Return the [x, y] coordinate for the center point of the cell that contains the specified text.  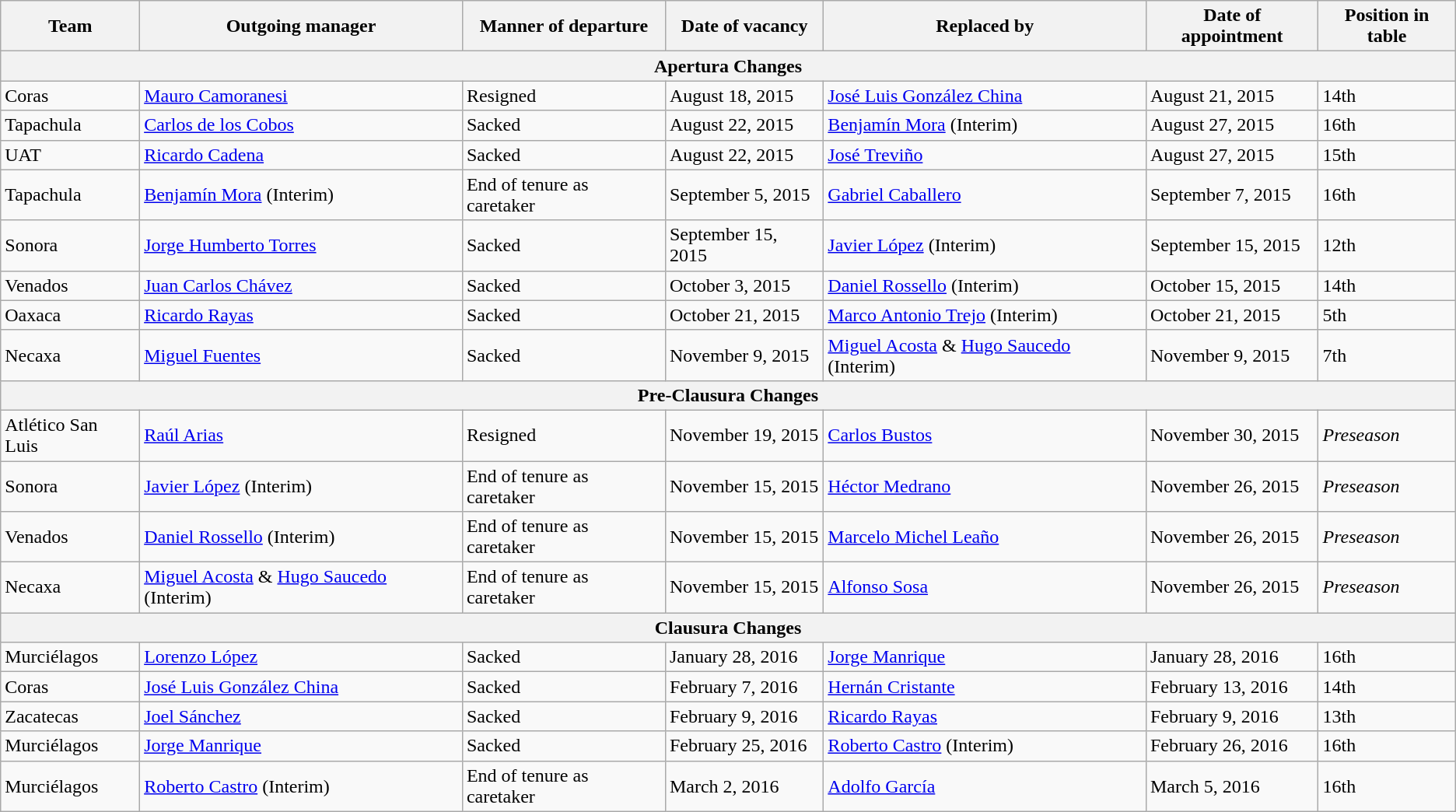
Lorenzo López [302, 657]
Alfonso Sosa [985, 588]
Date of vacancy [744, 26]
Date of appointment [1232, 26]
November 19, 2015 [744, 436]
October 3, 2015 [744, 285]
Miguel Fuentes [302, 355]
Juan Carlos Chávez [302, 285]
August 18, 2015 [744, 96]
Raúl Arias [302, 436]
February 26, 2016 [1232, 746]
September 7, 2015 [1232, 194]
Mauro Camoranesi [302, 96]
Apertura Changes [728, 66]
Manner of departure [563, 26]
Outgoing manager [302, 26]
Pre-Clausura Changes [728, 395]
February 13, 2016 [1232, 687]
Marcelo Michel Leaño [985, 537]
Adolfo García [985, 786]
5th [1387, 315]
José Treviño [985, 155]
15th [1387, 155]
12th [1387, 246]
February 7, 2016 [744, 687]
13th [1387, 716]
Replaced by [985, 26]
7th [1387, 355]
Atlético San Luis [70, 436]
Carlos de los Cobos [302, 125]
March 2, 2016 [744, 786]
Position in table [1387, 26]
September 5, 2015 [744, 194]
Team [70, 26]
Gabriel Caballero [985, 194]
Carlos Bustos [985, 436]
March 5, 2016 [1232, 786]
Héctor Medrano [985, 485]
Zacatecas [70, 716]
October 15, 2015 [1232, 285]
November 30, 2015 [1232, 436]
August 21, 2015 [1232, 96]
Jorge Humberto Torres [302, 246]
Ricardo Cadena [302, 155]
Oaxaca [70, 315]
Hernán Cristante [985, 687]
Joel Sánchez [302, 716]
UAT [70, 155]
February 25, 2016 [744, 746]
Marco Antonio Trejo (Interim) [985, 315]
Clausura Changes [728, 628]
